From the cell containing the given text, extract its center point as [X, Y] coordinate. 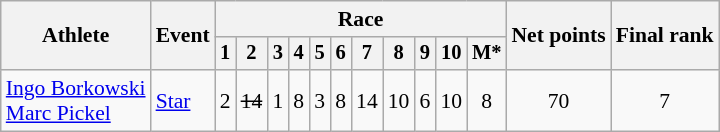
Net points [558, 36]
Event [183, 36]
Race [361, 19]
M* [486, 54]
4 [298, 54]
9 [424, 54]
Final rank [665, 36]
Ingo Borkowski Marc Pickel [76, 100]
Athlete [76, 36]
Star [183, 100]
5 [320, 54]
70 [558, 100]
